Locate the cell with the specified text and output its (X, Y) center coordinate. 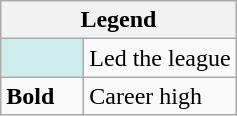
Career high (160, 96)
Led the league (160, 58)
Bold (42, 96)
Legend (118, 20)
